Scan for the cell matching the given text and deliver its (x, y) coordinate at center. 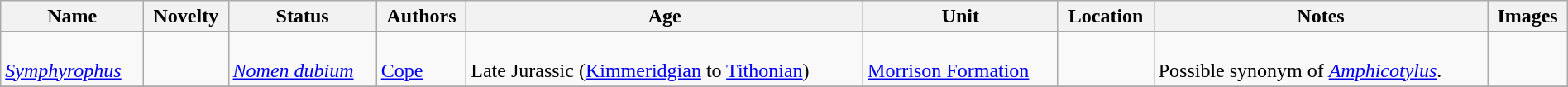
Novelty (186, 17)
Late Jurassic (Kimmeridgian to Tithonian) (665, 60)
Location (1106, 17)
Morrison Formation (961, 60)
Unit (961, 17)
Symphyrophus (73, 60)
Name (73, 17)
Authors (422, 17)
Images (1527, 17)
Age (665, 17)
Notes (1321, 17)
Status (303, 17)
Cope (422, 60)
Nomen dubium (303, 60)
Possible synonym of Amphicotylus. (1321, 60)
